Output the [x, y] coordinate of the center of the cell containing the given text.  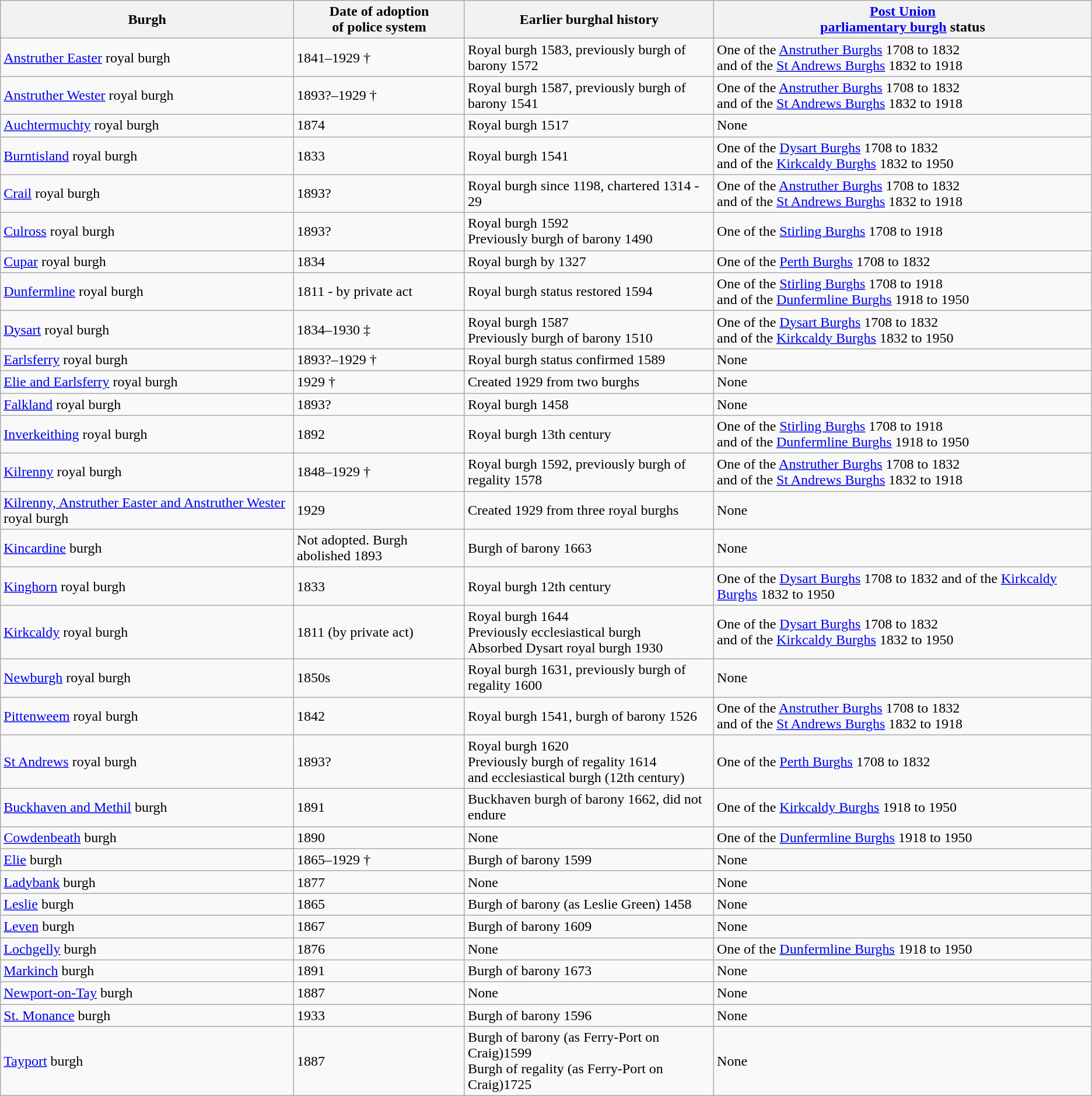
Elie and Earlsferry royal burgh [147, 382]
Inverkeithing royal burgh [147, 434]
Lochgelly burgh [147, 948]
Burgh of barony (as Leslie Green) 1458 [589, 904]
Royal burgh status restored 1594 [589, 292]
Kilrenny royal burgh [147, 473]
Burgh [147, 20]
Earlsferry royal burgh [147, 359]
Earlier burghal history [589, 20]
Auchtermuchty royal burgh [147, 125]
1933 [379, 1015]
Tayport burgh [147, 1061]
Royal burgh 1587 Previously burgh of barony 1510 [589, 329]
Royal burgh 1644 Previously ecclesiastical burgh Absorbed Dysart royal burgh 1930 [589, 632]
Royal burgh 1620 Previously burgh of regality 1614 and ecclesiastical burgh (12th century) [589, 762]
Royal burgh 1541, burgh of barony 1526 [589, 715]
Burntisland royal burgh [147, 155]
1877 [379, 882]
1850s [379, 678]
Kinghorn royal burgh [147, 586]
1811 (by private act) [379, 632]
Royal burgh 13th century [589, 434]
Royal burgh since 1198, chartered 1314 - 29 [589, 194]
1842 [379, 715]
Leslie burgh [147, 904]
Markinch burgh [147, 971]
1834 [379, 261]
Buckhaven and Methil burgh [147, 808]
Burgh of barony 1673 [589, 971]
Anstruther Easter royal burgh [147, 57]
Burgh of barony (as Ferry-Port on Craig)1599 Burgh of regality (as Ferry-Port on Craig)1725 [589, 1061]
Pittenweem royal burgh [147, 715]
1874 [379, 125]
Not adopted. Burgh abolished 1893 [379, 549]
1865–1929 † [379, 860]
Burgh of barony 1663 [589, 549]
Created 1929 from two burghs [589, 382]
Royal burgh 1592 Previously burgh of barony 1490 [589, 231]
Kirkcaldy royal burgh [147, 632]
Buckhaven burgh of barony 1662, did not endure [589, 808]
Royal burgh 12th century [589, 586]
1865 [379, 904]
St. Monance burgh [147, 1015]
Anstruther Wester royal burgh [147, 96]
Royal burgh status confirmed 1589 [589, 359]
St Andrews royal burgh [147, 762]
1892 [379, 434]
1876 [379, 948]
Burgh of barony 1599 [589, 860]
1848–1929 † [379, 473]
1890 [379, 837]
Cupar royal burgh [147, 261]
Royal burgh 1458 [589, 404]
Ladybank burgh [147, 882]
Leven burgh [147, 926]
Burgh of barony 1609 [589, 926]
Royal burgh 1517 [589, 125]
Date of adoption of police system [379, 20]
Burgh of barony 1596 [589, 1015]
Dunfermline royal burgh [147, 292]
1834–1930 ‡ [379, 329]
Royal burgh 1587, previously burgh of barony 1541 [589, 96]
Newport-on-Tay burgh [147, 993]
Dysart royal burgh [147, 329]
Culross royal burgh [147, 231]
Newburgh royal burgh [147, 678]
Royal burgh 1541 [589, 155]
Royal burgh 1583, previously burgh of barony 1572 [589, 57]
Royal burgh 1631, previously burgh of regality 1600 [589, 678]
Royal burgh 1592, previously burgh of regality 1578 [589, 473]
Kincardine burgh [147, 549]
1841–1929 † [379, 57]
Created 1929 from three royal burghs [589, 510]
Falkland royal burgh [147, 404]
Elie burgh [147, 860]
One of the Kirkcaldy Burghs 1918 to 1950 [903, 808]
1811 - by private act [379, 292]
Kilrenny, Anstruther Easter and Anstruther Wester royal burgh [147, 510]
1867 [379, 926]
Royal burgh by 1327 [589, 261]
1929 [379, 510]
Crail royal burgh [147, 194]
One of the Stirling Burghs 1708 to 1918 [903, 231]
Cowdenbeath burgh [147, 837]
Post Union parliamentary burgh status [903, 20]
1929 † [379, 382]
